Scan for the cell matching the given text and deliver its [X, Y] coordinate at center. 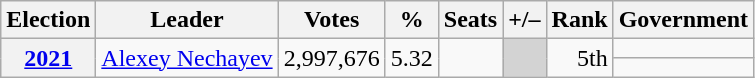
Leader [187, 20]
Alexey Nechayev [187, 58]
Seats [470, 20]
% [412, 20]
Votes [332, 20]
Government [683, 20]
Election [48, 20]
2021 [48, 58]
2,997,676 [332, 58]
5.32 [412, 58]
+/– [524, 20]
Rank [580, 20]
5th [580, 58]
